Search for the cell housing the specified text and yield its (x, y) center coordinate. 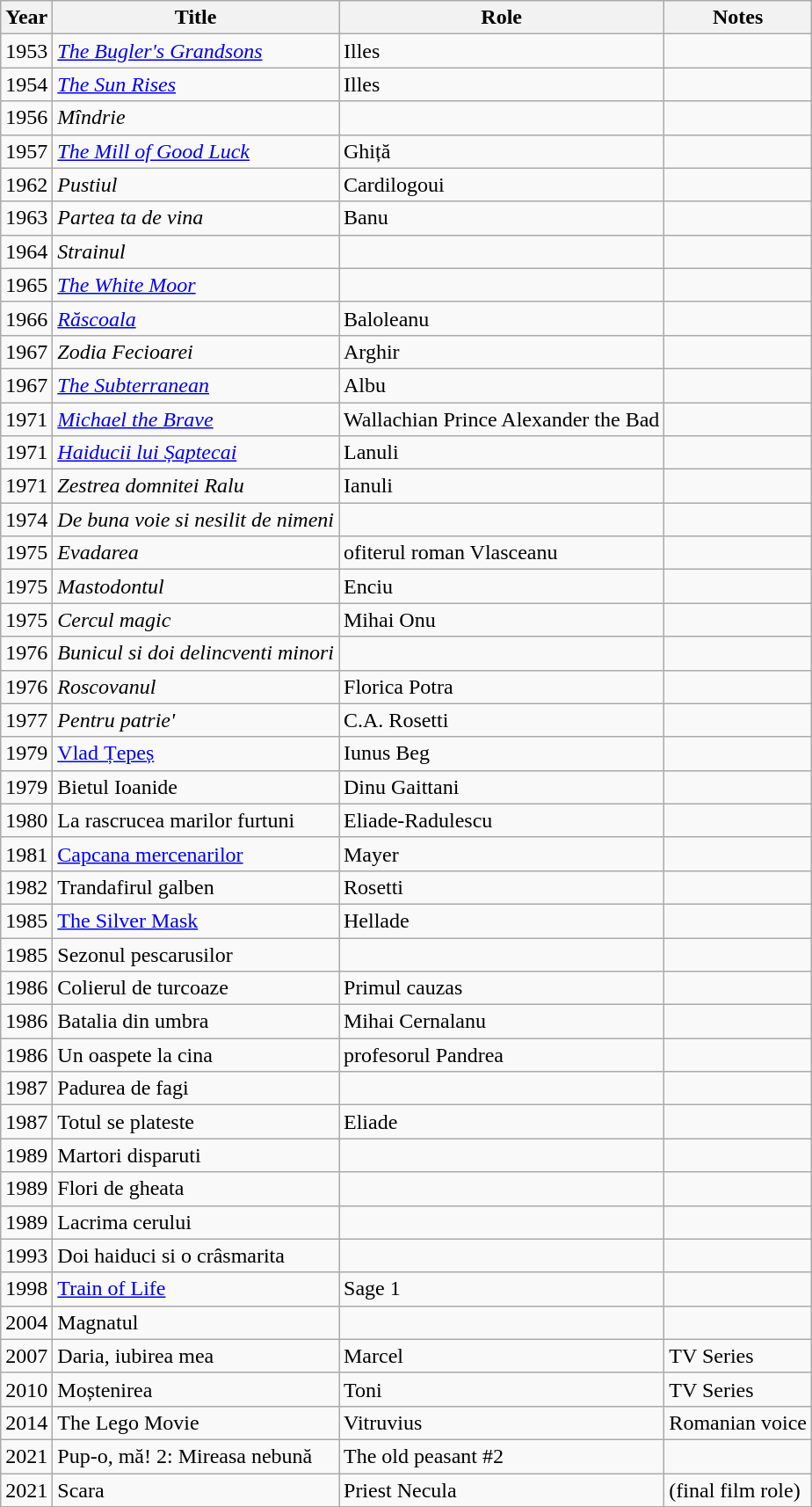
Bunicul si doi delincventi minori (196, 653)
Role (502, 18)
Lacrima cerului (196, 1222)
Padurea de fagi (196, 1088)
Rosetti (502, 887)
Year (26, 18)
Mastodontul (196, 586)
(final film role) (738, 1490)
Capcana mercenarilor (196, 854)
Batalia din umbra (196, 1022)
Răscoala (196, 318)
Flori de gheata (196, 1189)
Florica Potra (502, 687)
The Sun Rises (196, 84)
1964 (26, 251)
Vitruvius (502, 1423)
1962 (26, 185)
Title (196, 18)
Colierul de turcoaze (196, 988)
Zestrea domnitei Ralu (196, 486)
profesorul Pandrea (502, 1055)
Sage 1 (502, 1289)
Albu (502, 385)
Martori disparuti (196, 1155)
1957 (26, 151)
1981 (26, 854)
Cercul magic (196, 620)
The Bugler's Grandsons (196, 51)
1963 (26, 218)
Mayer (502, 854)
1953 (26, 51)
Priest Necula (502, 1490)
Zodia Fecioarei (196, 352)
Evadarea (196, 553)
1954 (26, 84)
2010 (26, 1389)
1982 (26, 887)
Haiducii lui Șaptecai (196, 453)
1956 (26, 118)
Dinu Gaittani (502, 787)
Daria, iubirea mea (196, 1356)
Doi haiduci si o crâsmarita (196, 1256)
The Subterranean (196, 385)
Mihai Cernalanu (502, 1022)
Enciu (502, 586)
Banu (502, 218)
Romanian voice (738, 1423)
De buna voie si nesilit de nimeni (196, 520)
Marcel (502, 1356)
Baloleanu (502, 318)
Michael the Brave (196, 419)
Hellade (502, 921)
Arghir (502, 352)
Wallachian Prince Alexander the Bad (502, 419)
Moștenirea (196, 1389)
1998 (26, 1289)
2004 (26, 1322)
Eliade (502, 1122)
1980 (26, 820)
Mîndrie (196, 118)
Pentru patrie' (196, 720)
Primul cauzas (502, 988)
Eliade-Radulescu (502, 820)
Bietul Ioanide (196, 787)
2007 (26, 1356)
The old peasant #2 (502, 1456)
Strainul (196, 251)
Mihai Onu (502, 620)
Totul se plateste (196, 1122)
La rascrucea marilor furtuni (196, 820)
1993 (26, 1256)
Train of Life (196, 1289)
1965 (26, 285)
2014 (26, 1423)
1974 (26, 520)
The Mill of Good Luck (196, 151)
Partea ta de vina (196, 218)
Ianuli (502, 486)
Magnatul (196, 1322)
Un oaspete la cina (196, 1055)
Lanuli (502, 453)
Cardilogoui (502, 185)
Toni (502, 1389)
Scara (196, 1490)
Trandafirul galben (196, 887)
ofiterul roman Vlasceanu (502, 553)
Notes (738, 18)
Vlad Țepeș (196, 753)
Iunus Beg (502, 753)
C.A. Rosetti (502, 720)
1966 (26, 318)
Roscovanul (196, 687)
The Lego Movie (196, 1423)
The White Moor (196, 285)
Pup-o, mă! 2: Mireasa nebună (196, 1456)
The Silver Mask (196, 921)
Pustiul (196, 185)
Sezonul pescarusilor (196, 954)
Ghiță (502, 151)
1977 (26, 720)
